Return (X, Y) of the center of cell containing provided text 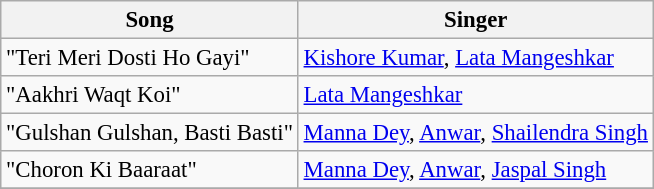
"Choron Ki Baaraat" (150, 170)
Song (150, 20)
Lata Mangeshkar (476, 95)
Manna Dey, Anwar, Jaspal Singh (476, 170)
Kishore Kumar, Lata Mangeshkar (476, 58)
"Aakhri Waqt Koi" (150, 95)
Manna Dey, Anwar, Shailendra Singh (476, 133)
Singer (476, 20)
"Gulshan Gulshan, Basti Basti" (150, 133)
"Teri Meri Dosti Ho Gayi" (150, 58)
